For the text-containing cell, return its midpoint in [X, Y] coordinate format. 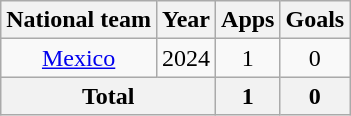
Year [186, 20]
National team [79, 20]
Total [108, 96]
2024 [186, 58]
Goals [315, 20]
Mexico [79, 58]
Apps [248, 20]
